Output the (x, y) coordinate of the center of the cell containing the given text.  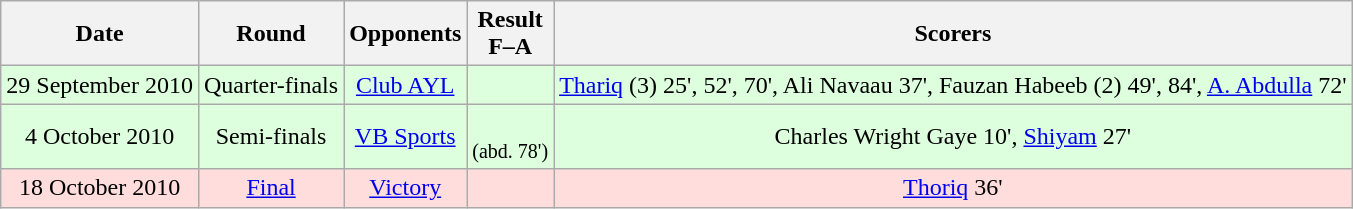
Club AYL (406, 85)
Thariq (3) 25', 52', 70', Ali Navaau 37', Fauzan Habeeb (2) 49', 84', A. Abdulla 72' (954, 85)
Final (270, 188)
Date (100, 34)
18 October 2010 (100, 188)
Opponents (406, 34)
Thoriq 36' (954, 188)
Charles Wright Gaye 10', Shiyam 27' (954, 136)
4 October 2010 (100, 136)
Semi-finals (270, 136)
ResultF–A (510, 34)
Round (270, 34)
Quarter-finals (270, 85)
Scorers (954, 34)
Victory (406, 188)
29 September 2010 (100, 85)
(abd. 78') (510, 136)
VB Sports (406, 136)
